Determine the (x, y) coordinate at the center of the cell enclosing the given text.  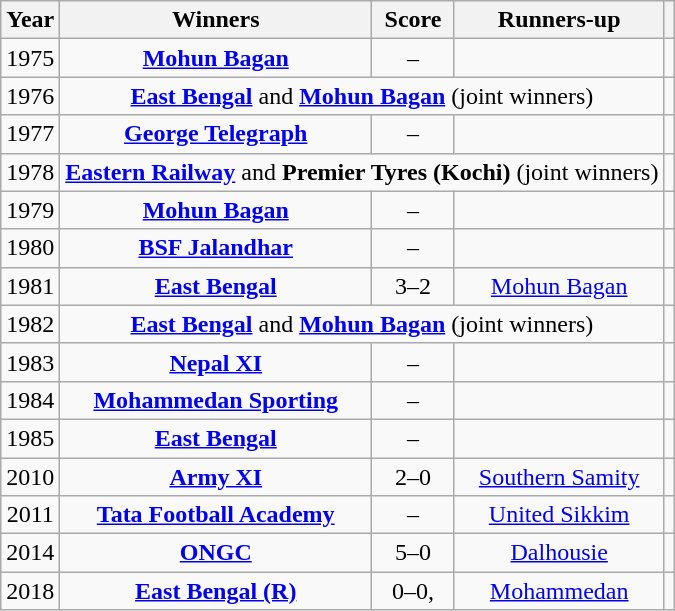
2018 (30, 591)
1983 (30, 362)
BSF Jalandhar (216, 248)
1976 (30, 96)
2010 (30, 477)
3–2 (414, 286)
Tata Football Academy (216, 515)
Army XI (216, 477)
1982 (30, 324)
Mohammedan (558, 591)
2–0 (414, 477)
2011 (30, 515)
George Telegraph (216, 134)
United Sikkim (558, 515)
1977 (30, 134)
Mohammedan Sporting (216, 400)
1975 (30, 58)
1985 (30, 438)
Year (30, 20)
1981 (30, 286)
2014 (30, 553)
0–0, (414, 591)
5–0 (414, 553)
ONGC (216, 553)
Nepal XI (216, 362)
Southern Samity (558, 477)
1979 (30, 210)
1984 (30, 400)
East Bengal (R) (216, 591)
1980 (30, 248)
Score (414, 20)
Runners-up (558, 20)
Dalhousie (558, 553)
Eastern Railway and Premier Tyres (Kochi) (joint winners) (362, 172)
Winners (216, 20)
1978 (30, 172)
